Detect which cell encompasses the target text, then output its (x, y) center coordinate. 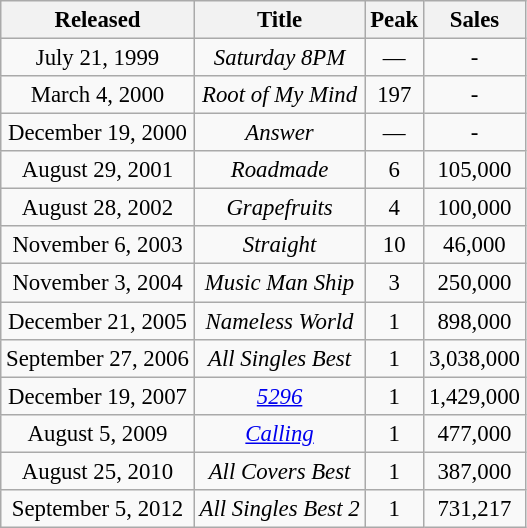
250,000 (475, 283)
March 4, 2000 (98, 95)
Released (98, 20)
Answer (280, 133)
Title (280, 20)
Saturday 8PM (280, 58)
August 29, 2001 (98, 170)
Roadmade (280, 170)
November 3, 2004 (98, 283)
November 6, 2003 (98, 245)
July 21, 1999 (98, 58)
477,000 (475, 433)
Sales (475, 20)
Straight (280, 245)
August 5, 2009 (98, 433)
4 (394, 208)
December 19, 2000 (98, 133)
6 (394, 170)
5296 (280, 396)
197 (394, 95)
731,217 (475, 509)
Music Man Ship (280, 283)
August 25, 2010 (98, 471)
1,429,000 (475, 396)
All Singles Best 2 (280, 509)
All Covers Best (280, 471)
100,000 (475, 208)
898,000 (475, 321)
All Singles Best (280, 358)
December 19, 2007 (98, 396)
105,000 (475, 170)
Nameless World (280, 321)
Root of My Mind (280, 95)
December 21, 2005 (98, 321)
46,000 (475, 245)
September 5, 2012 (98, 509)
Grapefruits (280, 208)
Peak (394, 20)
Calling (280, 433)
August 28, 2002 (98, 208)
3,038,000 (475, 358)
September 27, 2006 (98, 358)
10 (394, 245)
387,000 (475, 471)
3 (394, 283)
